Locate the cell with the specified text and output its [X, Y] center coordinate. 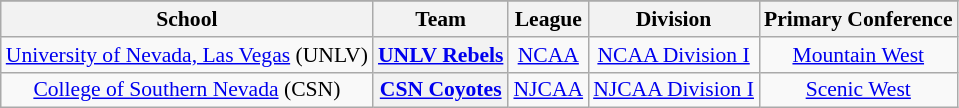
NJCAA Division I [674, 90]
UNLV Rebels [440, 55]
CSN Coyotes [440, 90]
Mountain West [858, 55]
Scenic West [858, 90]
School [187, 19]
NCAA Division I [674, 55]
NCAA [548, 55]
NJCAA [548, 90]
Primary Conference [858, 19]
College of Southern Nevada (CSN) [187, 90]
Team [440, 19]
University of Nevada, Las Vegas (UNLV) [187, 55]
Division [674, 19]
League [548, 19]
